Output the [X, Y] coordinate of the center of the cell containing the given text.  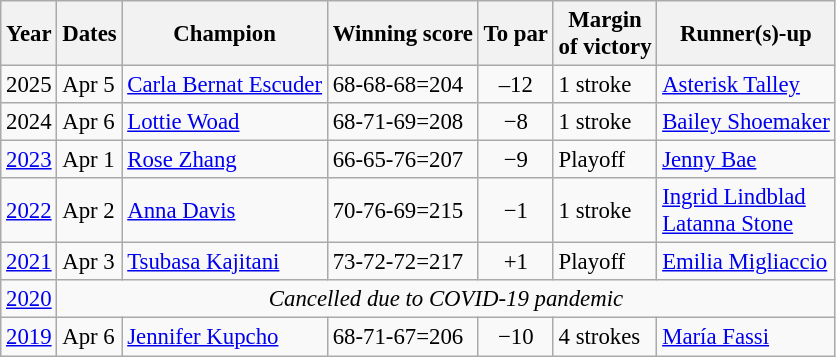
Rose Zhang [224, 160]
To par [516, 34]
68-68-68=204 [402, 85]
Bailey Shoemaker [746, 122]
2019 [29, 337]
María Fassi [746, 337]
−8 [516, 122]
−9 [516, 160]
2024 [29, 122]
Ingrid Lindblad Latanna Stone [746, 210]
Anna Davis [224, 210]
–12 [516, 85]
2021 [29, 262]
68-71-67=206 [402, 337]
Tsubasa Kajitani [224, 262]
2020 [29, 299]
Apr 1 [90, 160]
Asterisk Talley [746, 85]
Runner(s)-up [746, 34]
Apr 5 [90, 85]
2025 [29, 85]
2023 [29, 160]
4 strokes [605, 337]
Apr 3 [90, 262]
Apr 2 [90, 210]
Lottie Woad [224, 122]
Year [29, 34]
Carla Bernat Escuder [224, 85]
Dates [90, 34]
Champion [224, 34]
70-76-69=215 [402, 210]
68-71-69=208 [402, 122]
+1 [516, 262]
73-72-72=217 [402, 262]
−1 [516, 210]
2022 [29, 210]
66-65-76=207 [402, 160]
Jenny Bae [746, 160]
Winning score [402, 34]
Cancelled due to COVID-19 pandemic [446, 299]
−10 [516, 337]
Jennifer Kupcho [224, 337]
Emilia Migliaccio [746, 262]
Marginof victory [605, 34]
